Identify which cell holds the provided text, then report its (X, Y) central coordinate. 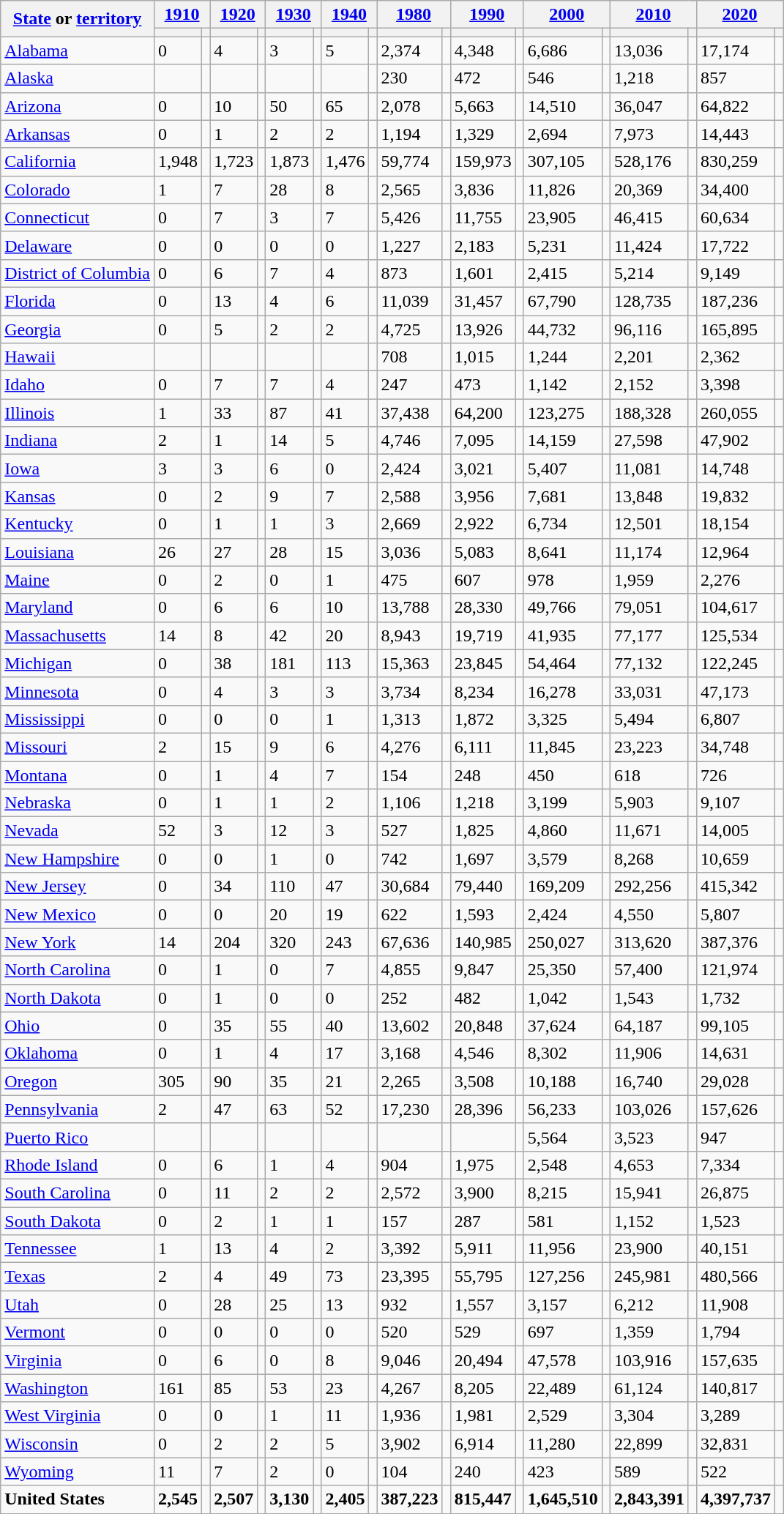
South Dakota (78, 1220)
159,973 (483, 162)
2,548 (562, 1165)
Kansas (78, 496)
41 (346, 413)
26 (177, 552)
157 (410, 1220)
104,617 (735, 608)
2,201 (649, 357)
15,941 (649, 1193)
252 (410, 998)
7,334 (735, 1165)
2020 (739, 15)
5,911 (483, 1249)
247 (410, 385)
4,550 (649, 914)
17,174 (735, 51)
742 (410, 859)
15,363 (410, 663)
8,205 (483, 1388)
47,173 (735, 691)
49,766 (562, 608)
11,424 (649, 245)
Wisconsin (78, 1444)
27,598 (649, 441)
3,036 (410, 552)
260,055 (735, 413)
2,183 (483, 245)
8,641 (562, 552)
14,510 (562, 106)
1,313 (410, 719)
415,342 (735, 887)
11,845 (562, 747)
13,926 (483, 329)
Minnesota (78, 691)
96,116 (649, 329)
29,028 (735, 1081)
3,157 (562, 1305)
28,396 (483, 1109)
34,400 (735, 190)
1,645,510 (562, 1499)
Wyoming (78, 1472)
11,755 (483, 217)
11,826 (562, 190)
1920 (238, 15)
Vermont (78, 1332)
11,081 (649, 469)
11,956 (562, 1249)
4,546 (483, 1054)
Pennsylvania (78, 1109)
472 (483, 78)
19,832 (735, 496)
8,943 (410, 635)
2,362 (735, 357)
127,256 (562, 1277)
Alabama (78, 51)
23,845 (483, 663)
32,831 (735, 1444)
Illinois (78, 413)
Alaska (78, 78)
9,847 (483, 970)
248 (483, 775)
529 (483, 1332)
6,734 (562, 524)
5,083 (483, 552)
14,005 (735, 831)
37,438 (410, 413)
1,244 (562, 357)
District of Columbia (78, 273)
165,895 (735, 329)
5,564 (562, 1137)
14,631 (735, 1054)
6,212 (649, 1305)
13,602 (410, 1026)
123,275 (562, 413)
1,732 (735, 998)
187,236 (735, 301)
292,256 (649, 887)
3,392 (410, 1249)
14,159 (562, 441)
87 (290, 413)
40 (346, 1026)
181 (290, 663)
387,223 (410, 1499)
23,900 (649, 1249)
2,565 (410, 190)
8,268 (649, 859)
40,151 (735, 1249)
528,176 (649, 162)
2,152 (649, 385)
77,132 (649, 663)
1,557 (483, 1305)
11,039 (410, 301)
4,860 (562, 831)
2,843,391 (649, 1499)
307,105 (562, 162)
2,545 (177, 1499)
7,973 (649, 134)
New Mexico (78, 914)
1,142 (562, 385)
1910 (182, 15)
1940 (349, 15)
Kentucky (78, 524)
3,523 (649, 1137)
25 (290, 1305)
California (78, 162)
188,328 (649, 413)
3,168 (410, 1054)
450 (562, 775)
589 (649, 1472)
1,359 (649, 1332)
26,875 (735, 1193)
41,935 (562, 635)
3,902 (410, 1444)
22,899 (649, 1444)
581 (562, 1220)
11,280 (562, 1444)
245,981 (649, 1277)
13,036 (649, 51)
708 (410, 357)
33,031 (649, 691)
5,214 (649, 273)
305 (177, 1081)
1,523 (735, 1220)
5,663 (483, 106)
3,508 (483, 1081)
Georgia (78, 329)
2,374 (410, 51)
1930 (294, 15)
140,817 (735, 1388)
815,447 (483, 1499)
726 (735, 775)
65 (346, 106)
2,078 (410, 106)
Connecticut (78, 217)
West Virginia (78, 1416)
73 (346, 1277)
4,855 (410, 970)
320 (290, 942)
287 (483, 1220)
7,681 (562, 496)
1,872 (483, 719)
14,748 (735, 469)
4,276 (410, 747)
23,223 (649, 747)
1,476 (346, 162)
61,124 (649, 1388)
8,215 (562, 1193)
New Hampshire (78, 859)
33 (234, 413)
90 (234, 1081)
2,265 (410, 1081)
12,501 (649, 524)
12 (290, 831)
11,174 (649, 552)
13,788 (410, 608)
1,593 (483, 914)
34 (234, 887)
31,457 (483, 301)
2,529 (562, 1416)
6,686 (562, 51)
Iowa (78, 469)
42 (290, 635)
157,635 (735, 1360)
Florida (78, 301)
Maryland (78, 608)
546 (562, 78)
622 (410, 914)
16,278 (562, 691)
Montana (78, 775)
607 (483, 580)
1,042 (562, 998)
5,231 (562, 245)
Utah (78, 1305)
9,046 (410, 1360)
3,289 (735, 1416)
240 (483, 1472)
50 (290, 106)
19,719 (483, 635)
38 (234, 663)
22,489 (562, 1388)
1,227 (410, 245)
522 (735, 1472)
5,407 (562, 469)
North Carolina (78, 970)
64,200 (483, 413)
9,149 (735, 273)
6,807 (735, 719)
2,922 (483, 524)
947 (735, 1137)
Michigan (78, 663)
Washington (78, 1388)
103,916 (649, 1360)
14,443 (735, 134)
17,230 (410, 1109)
2,276 (735, 580)
United States (78, 1499)
4,725 (410, 329)
6,914 (483, 1444)
13,848 (649, 496)
Tennessee (78, 1249)
47,902 (735, 441)
34,748 (735, 747)
Missouri (78, 747)
23,905 (562, 217)
South Carolina (78, 1193)
1,948 (177, 162)
2,415 (562, 273)
1,794 (735, 1332)
978 (562, 580)
Puerto Rico (78, 1137)
64,822 (735, 106)
State or territory (78, 19)
3,900 (483, 1193)
3,734 (410, 691)
313,620 (649, 942)
17,722 (735, 245)
103,026 (649, 1109)
1980 (414, 15)
1,194 (410, 134)
932 (410, 1305)
30,684 (410, 887)
Oregon (78, 1081)
20,848 (483, 1026)
5,903 (649, 803)
67,790 (562, 301)
113 (346, 663)
857 (735, 78)
4,267 (410, 1388)
121,974 (735, 970)
21 (346, 1081)
18,154 (735, 524)
23 (346, 1388)
60,634 (735, 217)
3,956 (483, 496)
5,426 (410, 217)
1,152 (649, 1220)
57,400 (649, 970)
Idaho (78, 385)
63 (290, 1109)
Arkansas (78, 134)
3,398 (735, 385)
28,330 (483, 608)
1,723 (234, 162)
122,245 (735, 663)
3,130 (290, 1499)
Texas (78, 1277)
830,259 (735, 162)
3,021 (483, 469)
230 (410, 78)
11,671 (649, 831)
44,732 (562, 329)
Delaware (78, 245)
169,209 (562, 887)
527 (410, 831)
3,836 (483, 190)
154 (410, 775)
2,572 (410, 1193)
4,348 (483, 51)
4,653 (649, 1165)
9,107 (735, 803)
Mississippi (78, 719)
Oklahoma (78, 1054)
904 (410, 1165)
475 (410, 580)
37,624 (562, 1026)
Virginia (78, 1360)
77,177 (649, 635)
46,415 (649, 217)
20,494 (483, 1360)
2,507 (234, 1499)
10,188 (562, 1081)
520 (410, 1332)
27 (234, 552)
79,440 (483, 887)
55,795 (483, 1277)
125,534 (735, 635)
99,105 (735, 1026)
17 (346, 1054)
Rhode Island (78, 1165)
697 (562, 1332)
19 (346, 914)
1,543 (649, 998)
110 (290, 887)
243 (346, 942)
161 (177, 1388)
56,233 (562, 1109)
1,825 (483, 831)
1,936 (410, 1416)
Ohio (78, 1026)
1,329 (483, 134)
54,464 (562, 663)
11,908 (735, 1305)
Indiana (78, 441)
Louisiana (78, 552)
11,906 (649, 1054)
Nevada (78, 831)
55 (290, 1026)
128,735 (649, 301)
85 (234, 1388)
1,106 (410, 803)
New York (78, 942)
4,397,737 (735, 1499)
2010 (653, 15)
480,566 (735, 1277)
3,579 (562, 859)
1,975 (483, 1165)
473 (483, 385)
Maine (78, 580)
79,051 (649, 608)
104 (410, 1472)
64,187 (649, 1026)
140,985 (483, 942)
36,047 (649, 106)
Hawaii (78, 357)
Arizona (78, 106)
New Jersey (78, 887)
2,694 (562, 134)
67,636 (410, 942)
873 (410, 273)
4,746 (410, 441)
7,095 (483, 441)
1990 (487, 15)
Massachusetts (78, 635)
1,981 (483, 1416)
20,369 (649, 190)
Nebraska (78, 803)
157,626 (735, 1109)
25,350 (562, 970)
Colorado (78, 190)
53 (290, 1388)
3,304 (649, 1416)
3,325 (562, 719)
10,659 (735, 859)
1,873 (290, 162)
8,234 (483, 691)
482 (483, 998)
250,027 (562, 942)
3,199 (562, 803)
6,111 (483, 747)
423 (562, 1472)
North Dakota (78, 998)
1,959 (649, 580)
2000 (567, 15)
204 (234, 942)
1,601 (483, 273)
1,015 (483, 357)
12,964 (735, 552)
49 (290, 1277)
8,302 (562, 1054)
47,578 (562, 1360)
59,774 (410, 162)
2,669 (410, 524)
16,740 (649, 1081)
387,376 (735, 942)
5,807 (735, 914)
23,395 (410, 1277)
618 (649, 775)
2,405 (346, 1499)
5,494 (649, 719)
2,588 (410, 496)
1,697 (483, 859)
